Detect which cell encompasses the target text, then output its [X, Y] center coordinate. 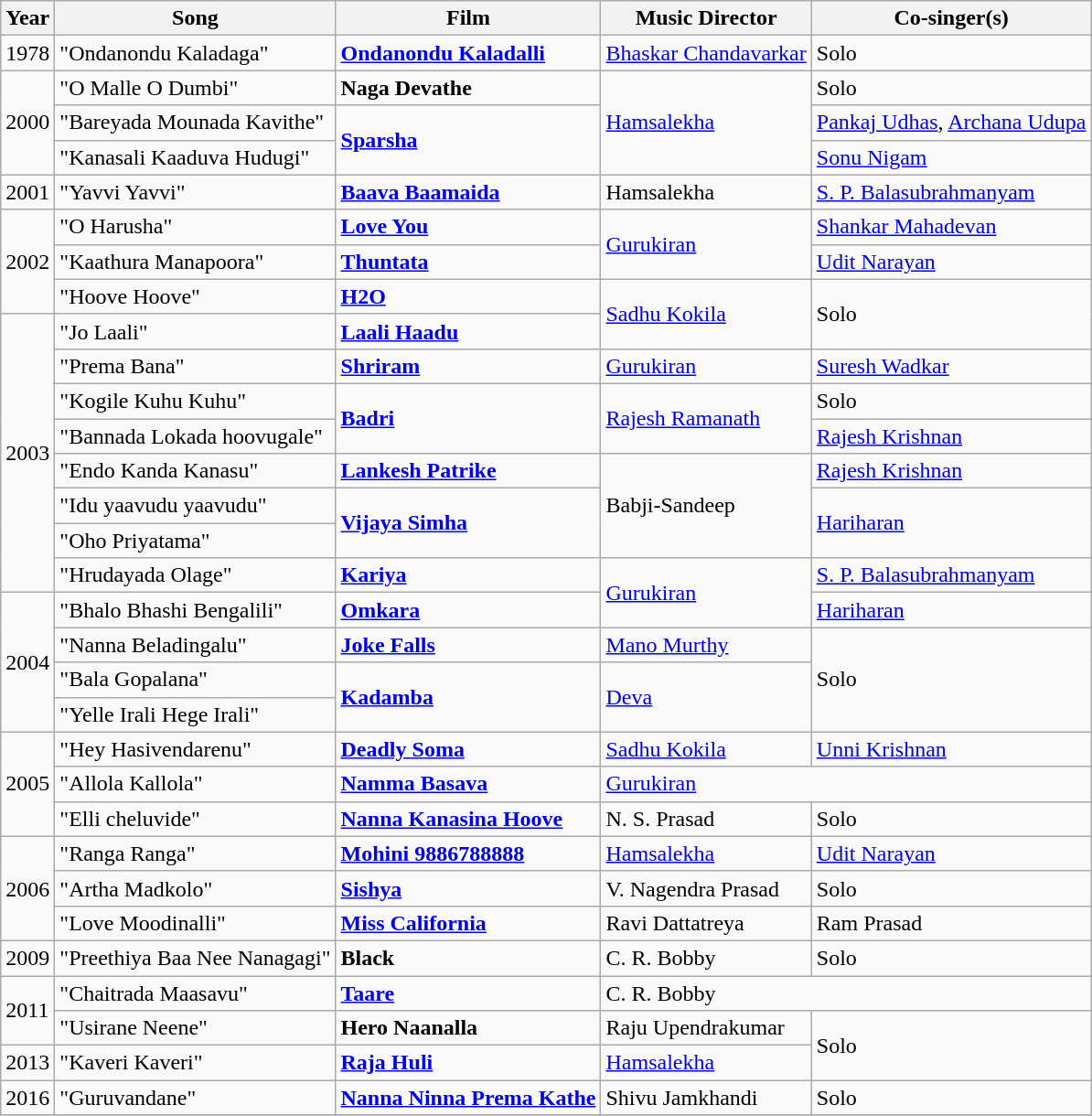
Thuntata [468, 262]
"Preethiya Baa Nee Nanagagi" [196, 958]
"Allola Kallola" [196, 784]
Mohini 9886788888 [468, 853]
Baava Baamaida [468, 192]
"Bareyada Mounada Kavithe" [196, 123]
2000 [27, 123]
"Ranga Ranga" [196, 853]
Bhaskar Chandavarkar [706, 53]
2009 [27, 958]
Pankaj Udhas, Archana Udupa [951, 123]
Nanna Kanasina Hoove [468, 819]
Suresh Wadkar [951, 366]
"Prema Bana" [196, 366]
Ram Prasad [951, 923]
Miss California [468, 923]
Nanna Ninna Prema Kathe [468, 1098]
Vijaya Simha [468, 523]
"Elli cheluvide" [196, 819]
"Nanna Beladingalu" [196, 645]
Babji-Sandeep [706, 506]
Film [468, 18]
"Endo Kanda Kanasu" [196, 471]
Co-singer(s) [951, 18]
"Kanasali Kaaduva Hudugi" [196, 157]
"Jo Laali" [196, 331]
H2O [468, 296]
Joke Falls [468, 645]
Raju Upendrakumar [706, 1028]
"Bala Gopalana" [196, 680]
2002 [27, 262]
"Ondanondu Kaladaga" [196, 53]
"Kaathura Manapoora" [196, 262]
"Yavvi Yavvi" [196, 192]
Sonu Nigam [951, 157]
"Hrudayada Olage" [196, 575]
"Usirane Neene" [196, 1028]
Year [27, 18]
Kadamba [468, 697]
"Hoove Hoove" [196, 296]
Namma Basava [468, 784]
"Bannada Lokada hoovugale" [196, 436]
"Kaveri Kaveri" [196, 1063]
"Chaitrada Maasavu" [196, 993]
"Guruvandane" [196, 1098]
Omkara [468, 610]
"Hey Hasivendarenu" [196, 749]
V. Nagendra Prasad [706, 888]
Rajesh Ramanath [706, 418]
Hero Naanalla [468, 1028]
"Bhalo Bhashi Bengalili" [196, 610]
Deadly Soma [468, 749]
2003 [27, 453]
"O Malle O Dumbi" [196, 88]
N. S. Prasad [706, 819]
"Artha Madkolo" [196, 888]
Sishya [468, 888]
"Idu yaavudu yaavudu" [196, 506]
"Oho Priyatama" [196, 541]
"Yelle Irali Hege Irali" [196, 714]
Lankesh Patrike [468, 471]
"Kogile Kuhu Kuhu" [196, 401]
Laali Haadu [468, 331]
Love You [468, 227]
Taare [468, 993]
2016 [27, 1098]
2013 [27, 1063]
Shivu Jamkhandi [706, 1098]
Raja Huli [468, 1063]
2011 [27, 1010]
2006 [27, 888]
"Love Moodinalli" [196, 923]
Deva [706, 697]
Naga Devathe [468, 88]
Song [196, 18]
1978 [27, 53]
Kariya [468, 575]
2001 [27, 192]
Black [468, 958]
Badri [468, 418]
Ravi Dattatreya [706, 923]
"O Harusha" [196, 227]
Shankar Mahadevan [951, 227]
2005 [27, 784]
Mano Murthy [706, 645]
2004 [27, 662]
Unni Krishnan [951, 749]
Sparsha [468, 140]
Shriram [468, 366]
Music Director [706, 18]
Ondanondu Kaladalli [468, 53]
